Identify which cell holds the provided text, then report its [X, Y] central coordinate. 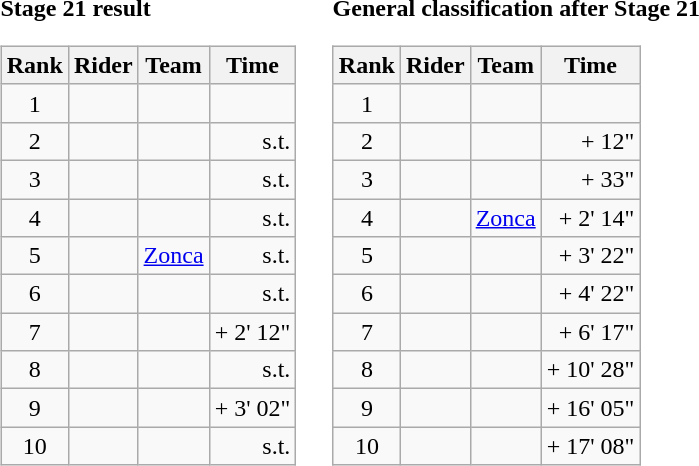
+ 2' 12" [252, 332]
+ 6' 17" [590, 332]
+ 16' 05" [590, 408]
+ 10' 28" [590, 370]
+ 2' 14" [590, 217]
+ 12" [590, 141]
+ 33" [590, 179]
+ 17' 08" [590, 446]
+ 3' 02" [252, 408]
+ 4' 22" [590, 294]
+ 3' 22" [590, 256]
